Locate the cell with the specified text and output its [X, Y] center coordinate. 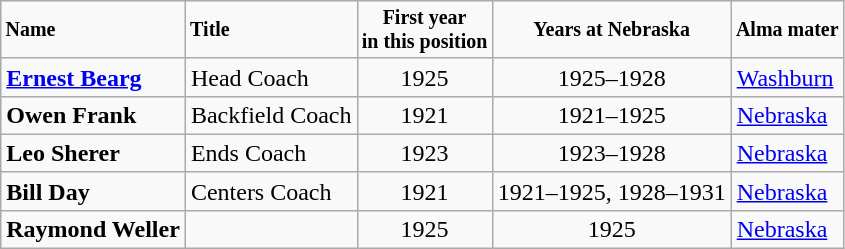
1923–1928 [612, 153]
Leo Sherer [94, 153]
Ends Coach [271, 153]
1925–1928 [612, 77]
Ernest Bearg [94, 77]
Owen Frank [94, 115]
Years at Nebraska [612, 30]
Raymond Weller [94, 229]
Name [94, 30]
First yearin this position [424, 30]
Washburn [787, 77]
Centers Coach [271, 191]
Alma mater [787, 30]
1923 [424, 153]
Backfield Coach [271, 115]
1921–1925 [612, 115]
Title [271, 30]
Bill Day [94, 191]
1921–1925, 1928–1931 [612, 191]
Head Coach [271, 77]
